Search for the cell housing the specified text and yield its (X, Y) center coordinate. 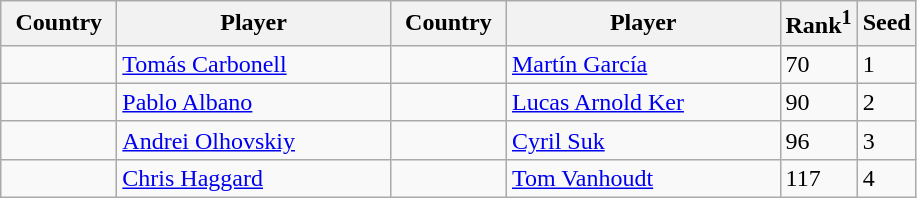
Seed (886, 24)
90 (818, 102)
70 (818, 64)
Lucas Arnold Ker (643, 102)
Tom Vanhoudt (643, 178)
Tomás Carbonell (254, 64)
117 (818, 178)
96 (818, 140)
4 (886, 178)
Rank1 (818, 24)
2 (886, 102)
3 (886, 140)
Martín García (643, 64)
Pablo Albano (254, 102)
Andrei Olhovskiy (254, 140)
1 (886, 64)
Chris Haggard (254, 178)
Cyril Suk (643, 140)
